Provide the (x, y) coordinate of the cell's center where the given text is located.  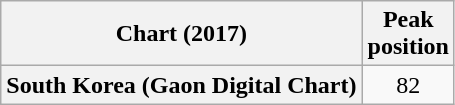
82 (408, 85)
Chart (2017) (182, 34)
Peakposition (408, 34)
South Korea (Gaon Digital Chart) (182, 85)
